Output the (x, y) coordinate of the center of the cell containing the given text.  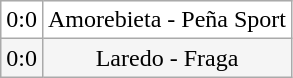
Amorebieta - Peña Sport (166, 20)
Laredo - Fraga (166, 58)
